Determine the (X, Y) coordinate at the center of the cell enclosing the given text.  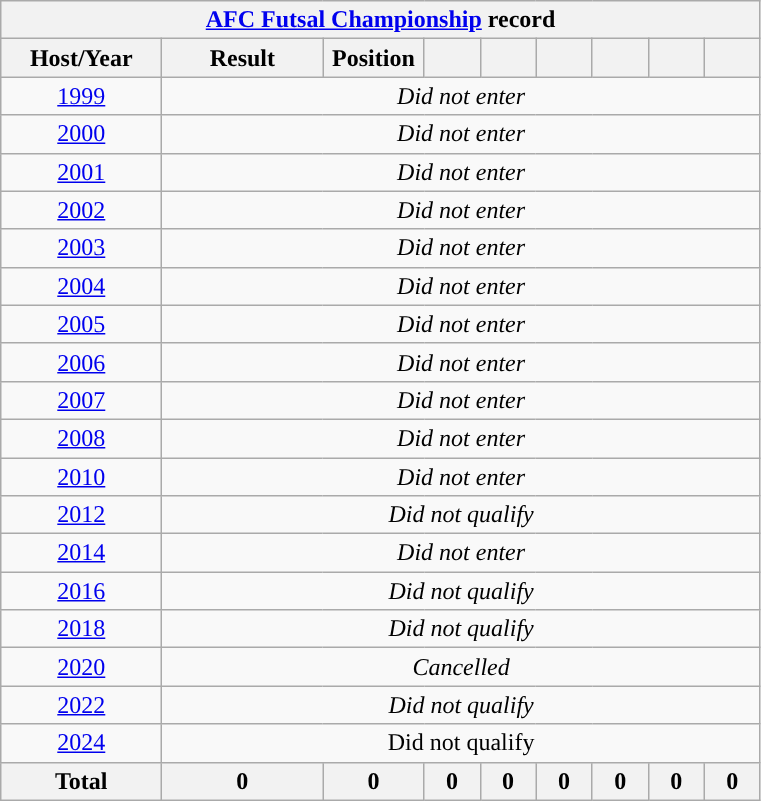
2001 (82, 172)
2018 (82, 629)
Position (374, 58)
1999 (82, 96)
AFC Futsal Championship record (381, 20)
2005 (82, 324)
2004 (82, 286)
Result (242, 58)
2007 (82, 400)
Cancelled (461, 667)
Host/Year (82, 58)
2006 (82, 362)
2020 (82, 667)
2016 (82, 591)
2008 (82, 438)
Total (82, 781)
2024 (82, 743)
2022 (82, 705)
2014 (82, 553)
2010 (82, 477)
2000 (82, 134)
2002 (82, 210)
2003 (82, 248)
2012 (82, 515)
